Return [x, y] of the center of cell containing provided text 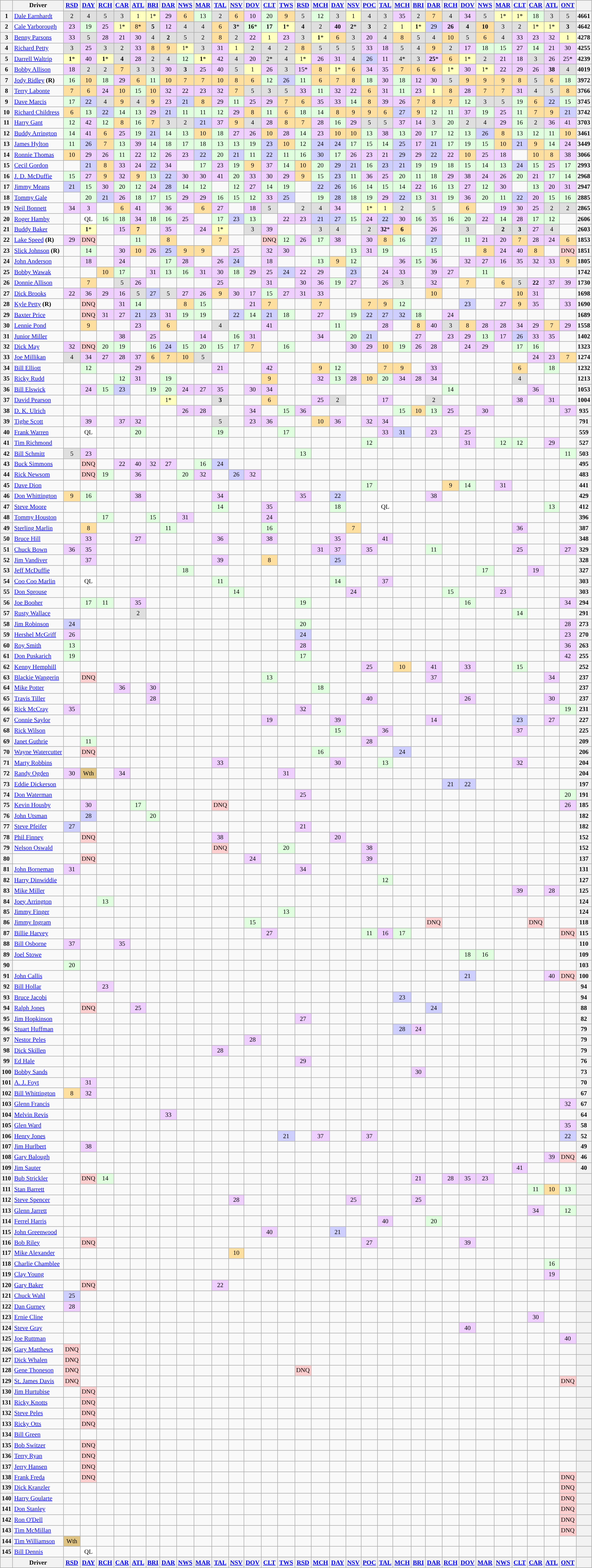
Don Puskarich [38, 656]
48 [7, 518]
1004 [584, 400]
50 [7, 539]
Bobby Allison [38, 69]
120 [7, 1285]
Dave Dion [38, 486]
Buddy Baker [38, 230]
Bill Whittington [38, 1094]
3742 [584, 112]
3066 [584, 155]
2865 [584, 208]
123 [7, 1317]
Rusty Wallace [38, 613]
791 [584, 422]
44 [7, 475]
93 [7, 997]
Ronnie Thomas [38, 155]
Jimmy Ingram [38, 923]
63 [7, 677]
132 [7, 1413]
130 [7, 1392]
1851 [584, 251]
71 [7, 763]
121 [7, 1296]
227 [584, 720]
Bub Strickler [38, 1179]
1213 [584, 379]
68 [7, 731]
Marty Robbins [38, 763]
143 [7, 1530]
113 [7, 1211]
John Borneman [38, 869]
Cale Yarborough [38, 27]
Harry Dinwiddie [38, 880]
Gene Thoneson [38, 1370]
4* [402, 59]
David Pearson [38, 400]
107 [7, 1147]
Ricky Rudd [38, 379]
Jim Hurlbert [38, 1147]
65 [7, 698]
Don Sprouse [38, 592]
1698 [584, 294]
1689 [584, 315]
James Hylton [38, 144]
Mike Potter [38, 688]
Bill Hollar [38, 987]
294 [584, 603]
John Callis [38, 976]
Dick Brooks [38, 294]
Gary Baker [38, 1285]
8* [138, 27]
Donnie Allison [38, 283]
Bill Elswick [38, 390]
4642 [584, 27]
3972 [584, 80]
1402 [584, 336]
Jeff McDuffie [38, 571]
197 [584, 784]
Rick Newsom [38, 475]
1323 [584, 347]
81 [7, 869]
Buddy Arrington [38, 133]
Clay Young [38, 1275]
2885 [584, 198]
96 [7, 1030]
396 [584, 518]
Tommy Gale [38, 198]
A. J. Foyt [38, 1083]
Harry Goularte [38, 1498]
140 [7, 1498]
141 [7, 1509]
Bob Riley [38, 1243]
108 [7, 1158]
1690 [584, 304]
117 [7, 1253]
85 [7, 912]
77 [7, 827]
Frank Freda [38, 1477]
Ron O'Dell [38, 1520]
Joe Booher [38, 603]
Charlie Chamblee [38, 1264]
Steve Gray [38, 1328]
3* [236, 27]
87 [7, 933]
72 [7, 773]
138 [7, 1477]
114 [7, 1221]
559 [584, 432]
Jim Hurtubise [38, 1392]
Joel Stowe [38, 955]
Frank Warren [38, 432]
97 [7, 1040]
225 [584, 731]
59 [7, 635]
Chuck Wahl [38, 1296]
Tighe Scott [38, 422]
191 [584, 795]
327 [584, 571]
252 [584, 667]
3461 [584, 133]
3745 [584, 101]
503 [584, 454]
144 [7, 1541]
Steve Spencer [38, 1200]
86 [7, 923]
Jimmy Finger [38, 912]
111 [7, 1190]
Junior Miller [38, 336]
133 [7, 1424]
4255 [584, 48]
Janet Guthrie [38, 741]
387 [584, 528]
Rick McCray [38, 709]
95 [7, 1019]
273 [584, 624]
75 [7, 805]
116 [7, 1243]
Mike Alexander [38, 1253]
1742 [584, 272]
Ralph Jones [38, 1008]
3703 [584, 123]
56 [7, 603]
Dick Whalen [38, 1360]
206 [584, 752]
Steve Pfeifer [38, 827]
Kenny Hemphill [38, 667]
Nelson Oswald [38, 848]
Bill Dennis [38, 1552]
Blackie Wangerin [38, 677]
Bill Elliott [38, 368]
Bruce Hill [38, 539]
4239 [584, 59]
St. James Davis [38, 1381]
Cecil Gordon [38, 165]
104 [7, 1115]
Stan Barrett [38, 1190]
Jimmy Means [38, 187]
Neil Bonnett [38, 208]
61 [7, 656]
J. D. McDuffie [38, 176]
57 [7, 613]
122 [7, 1306]
53 [7, 571]
119 [7, 1275]
Kevin Housby [38, 805]
Chuck Bown [38, 550]
Bill Osborne [38, 944]
4278 [584, 37]
Randy Ogden [38, 773]
1805 [584, 262]
Jody Ridley (R) [38, 80]
129 [7, 1381]
69 [7, 741]
Billie Harvey [38, 933]
2968 [584, 176]
126 [7, 1349]
99 [7, 1062]
Steve Peles [38, 1413]
Terry Ryan [38, 1456]
Benny Parsons [38, 37]
139 [7, 1488]
2993 [584, 165]
Jim Vandiver [38, 560]
3449 [584, 144]
Tim Richmond [38, 443]
Richard Petty [38, 48]
255 [584, 656]
291 [584, 613]
412 [584, 507]
2603 [584, 230]
78 [7, 837]
90 [7, 965]
483 [584, 475]
51 [7, 550]
Glen Ward [38, 1126]
Harry Gant [38, 123]
45 [7, 486]
Jim Hopkinson [38, 1019]
348 [584, 539]
66 [7, 709]
Baxter Price [38, 315]
134 [7, 1434]
Lake Speed (R) [38, 240]
Richard Childress [38, 112]
Buck Simmons [38, 465]
Terry Labonte [38, 91]
Sterling Marlin [38, 528]
185 [584, 805]
Ricky Knotts [38, 1402]
Dale Earnhardt [38, 16]
Connie Saylor [38, 720]
Hershel McGriff [38, 635]
16* [253, 27]
Melvin Revis [38, 1115]
Nestor Peles [38, 1040]
495 [584, 465]
Joe Millikan [38, 358]
Bobby Sands [38, 1072]
Joe Ruttman [38, 1338]
John Utsman [38, 816]
D. K. Ulrich [38, 411]
Ed Hale [38, 1062]
Gary Matthews [38, 1349]
209 [584, 741]
Henry Jones [38, 1136]
Tim Williamson [38, 1541]
Darrell Waltrip [38, 59]
1558 [584, 326]
Dan Gurney [38, 1306]
83 [7, 891]
Bruce Jacobi [38, 997]
1853 [584, 240]
Lennie Pond [38, 326]
1730 [584, 283]
Dick Skillen [38, 1051]
60 [7, 645]
4019 [584, 69]
John Anderson [38, 262]
135 [7, 1445]
Stuart Huffman [38, 1030]
429 [584, 496]
2947 [584, 187]
74 [7, 795]
231 [584, 709]
Jerry Hansen [38, 1466]
Glenn Francis [38, 1104]
43 [7, 465]
54 [7, 581]
441 [584, 486]
32* [385, 230]
527 [584, 443]
Bob Switzer [38, 1445]
105 [7, 1126]
Joey Arrington [38, 901]
106 [7, 1136]
Gary Balough [38, 1158]
Bill Green [38, 1434]
Roger Hamby [38, 219]
80 [7, 859]
Ferrel Harris [38, 1221]
Phil Finney [38, 837]
1232 [584, 368]
Slick Johnson (R) [38, 251]
142 [7, 1520]
Dave Marcis [38, 101]
145 [7, 1552]
Ricky Otts [38, 1424]
Mike Miller [38, 891]
1274 [584, 358]
Travis Tiller [38, 698]
136 [7, 1456]
328 [584, 560]
Coo Coo Marlin [38, 581]
112 [7, 1200]
98 [7, 1051]
Glenn Jarrett [38, 1211]
2606 [584, 219]
89 [7, 955]
55 [7, 592]
Eddie Dickerson [38, 784]
Jim Robinson [38, 624]
263 [584, 645]
Steve Moore [38, 507]
Don Waterman [38, 795]
Don Stanley [38, 1509]
3766 [584, 91]
Kyle Petty (R) [38, 304]
Don Whittington [38, 496]
Tim McMillan [38, 1530]
Roy Smith [38, 645]
Dick May [38, 347]
91 [7, 976]
84 [7, 901]
Bill Schmitt [38, 454]
15* [303, 69]
4661 [584, 16]
92 [7, 987]
Bobby Wawak [38, 272]
128 [7, 1370]
1053 [584, 390]
Jim Sauter [38, 1168]
62 [7, 667]
47 [7, 507]
329 [584, 550]
Ernie Cline [38, 1317]
Dick Kranzler [38, 1488]
270 [584, 635]
John Greenwood [38, 1232]
101 [7, 1083]
Tommy Houston [38, 518]
935 [584, 411]
Wayne Watercutter [38, 752]
Rick Wilson [38, 731]
102 [7, 1094]
